Provide the (X, Y) coordinate of the cell's center where the given text is located.  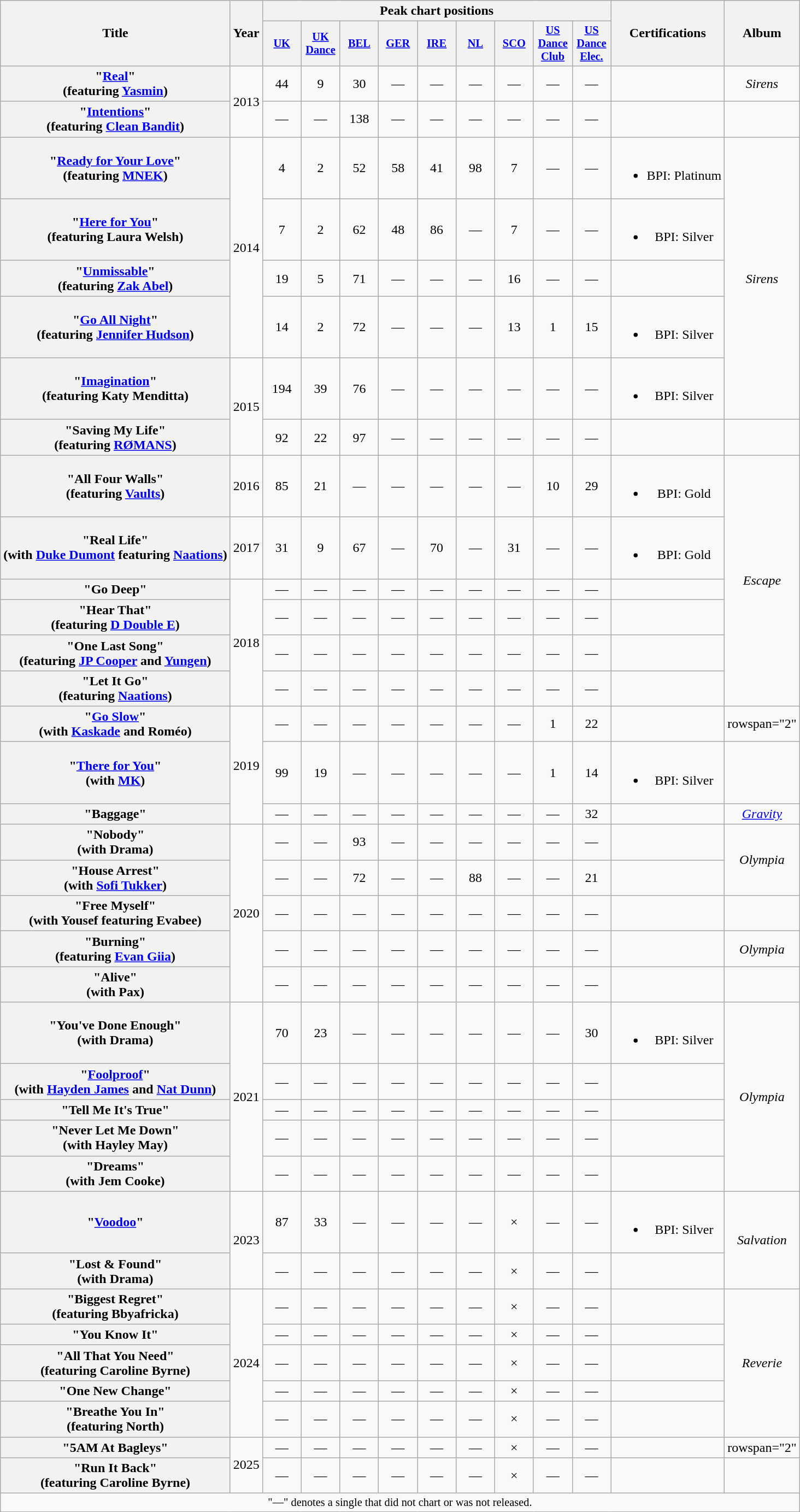
93 (360, 843)
"Nobody"(with Drama) (115, 843)
194 (282, 389)
UK Dance (320, 44)
"Here for You"(featuring Laura Welsh) (115, 230)
"Imagination"(featuring Katy Menditta) (115, 389)
62 (360, 230)
2025 (246, 1466)
Peak chart positions (437, 11)
32 (591, 814)
2018 (246, 643)
USDanceElec. (591, 44)
"Hear That"(featuring D Double E) (115, 617)
52 (360, 168)
76 (360, 389)
Salvation (762, 1240)
5 (320, 279)
2017 (246, 548)
2024 (246, 1363)
"Ready for Your Love"(featuring MNEK) (115, 168)
2021 (246, 1097)
13 (514, 327)
92 (282, 437)
67 (360, 548)
"Real"(featuring Yasmin) (115, 83)
"5AM At Bagleys" (115, 1448)
"All That You Need"(featuring Caroline Byrne) (115, 1363)
2019 (246, 765)
44 (282, 83)
33 (320, 1222)
GER (398, 44)
2016 (246, 486)
29 (591, 486)
"Intentions"(featuring Clean Bandit) (115, 119)
2015 (246, 407)
"Tell Me It's True" (115, 1110)
2014 (246, 248)
"All Four Walls"(featuring Vaults) (115, 486)
"Lost & Found"(with Drama) (115, 1271)
Gravity (762, 814)
"Saving My Life"(featuring RØMANS) (115, 437)
BPI: Platinum (668, 168)
"You've Done Enough" (with Drama) (115, 1033)
"Run It Back"(featuring Caroline Byrne) (115, 1475)
85 (282, 486)
98 (475, 168)
"Breathe You In"(featuring North) (115, 1420)
48 (398, 230)
NL (475, 44)
"House Arrest"(with Sofi Tukker) (115, 878)
"Go Slow" (with Kaskade and Roméo) (115, 723)
138 (360, 119)
23 (320, 1033)
Year (246, 33)
"Go Deep" (115, 589)
"—" denotes a single that did not chart or was not released. (400, 1503)
15 (591, 327)
USDanceClub (553, 44)
"There for You"(with MK) (115, 773)
"Let It Go" (featuring Naations) (115, 689)
39 (320, 389)
2020 (246, 914)
16 (514, 279)
Title (115, 33)
4 (282, 168)
86 (437, 230)
"One New Change" (115, 1391)
58 (398, 168)
"Free Myself"(with Yousef featuring Evabee) (115, 914)
"Go All Night"(featuring Jennifer Hudson) (115, 327)
99 (282, 773)
Reverie (762, 1363)
87 (282, 1222)
41 (437, 168)
Album (762, 33)
"Real Life"(with Duke Dumont featuring Naations) (115, 548)
"Voodoo" (115, 1222)
BEL (360, 44)
UK (282, 44)
"You Know It" (115, 1334)
"Never Let Me Down" (with Hayley May) (115, 1138)
Escape (762, 580)
"Burning" (featuring Evan Giia) (115, 949)
"Dreams" (with Jem Cooke) (115, 1174)
"Unmissable"(featuring Zak Abel) (115, 279)
"Baggage" (115, 814)
"One Last Song" (featuring JP Cooper and Yungen) (115, 652)
88 (475, 878)
2013 (246, 101)
IRE (437, 44)
Certifications (668, 33)
71 (360, 279)
2023 (246, 1240)
97 (360, 437)
10 (553, 486)
"Alive" (with Pax) (115, 985)
"Biggest Regret"(featuring Bbyafricka) (115, 1306)
"Foolproof"(with Hayden James and Nat Dunn) (115, 1082)
SCO (514, 44)
